Detect which cell encompasses the target text, then output its [X, Y] center coordinate. 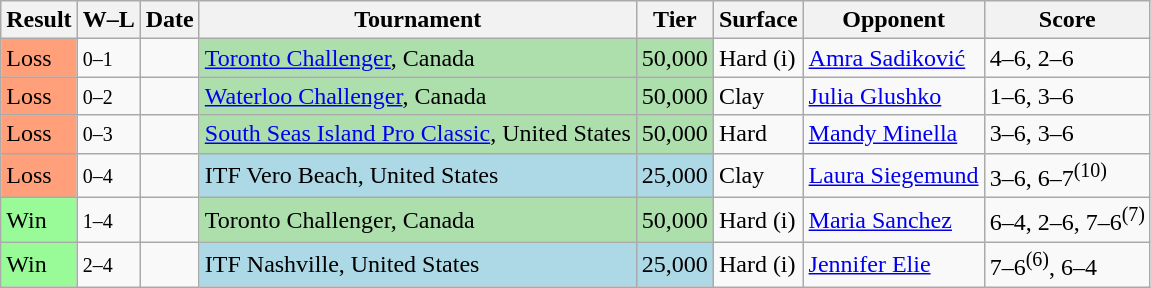
1–6, 3–6 [1067, 96]
Laura Siegemund [894, 176]
0–1 [108, 58]
Maria Sanchez [894, 220]
Jennifer Elie [894, 264]
2–4 [108, 264]
W–L [108, 20]
Waterloo Challenger, Canada [418, 96]
Score [1067, 20]
0–4 [108, 176]
0–3 [108, 134]
Tier [674, 20]
Amra Sadiković [894, 58]
7–6(6), 6–4 [1067, 264]
Surface [758, 20]
Opponent [894, 20]
0–2 [108, 96]
Tournament [418, 20]
3–6, 3–6 [1067, 134]
ITF Nashville, United States [418, 264]
ITF Vero Beach, United States [418, 176]
4–6, 2–6 [1067, 58]
Hard [758, 134]
Julia Glushko [894, 96]
Result [39, 20]
6–4, 2–6, 7–6(7) [1067, 220]
South Seas Island Pro Classic, United States [418, 134]
Mandy Minella [894, 134]
3–6, 6–7(10) [1067, 176]
1–4 [108, 220]
Date [170, 20]
